Scan for the cell matching the given text and deliver its (x, y) coordinate at center. 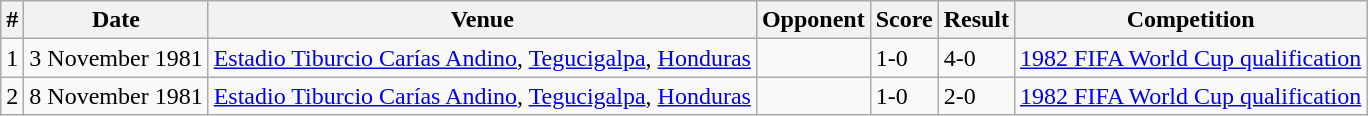
2 (12, 96)
Opponent (813, 20)
Score (904, 20)
3 November 1981 (116, 58)
Venue (482, 20)
2-0 (976, 96)
Date (116, 20)
1 (12, 58)
# (12, 20)
Result (976, 20)
4-0 (976, 58)
Competition (1191, 20)
8 November 1981 (116, 96)
